Return [X, Y] of the center of cell containing provided text 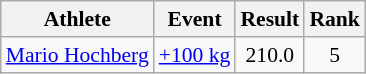
Athlete [78, 19]
Mario Hochberg [78, 55]
Event [195, 19]
5 [334, 55]
+100 kg [195, 55]
Rank [334, 19]
Result [270, 19]
210.0 [270, 55]
